Scan for the cell matching the given text and deliver its (X, Y) coordinate at center. 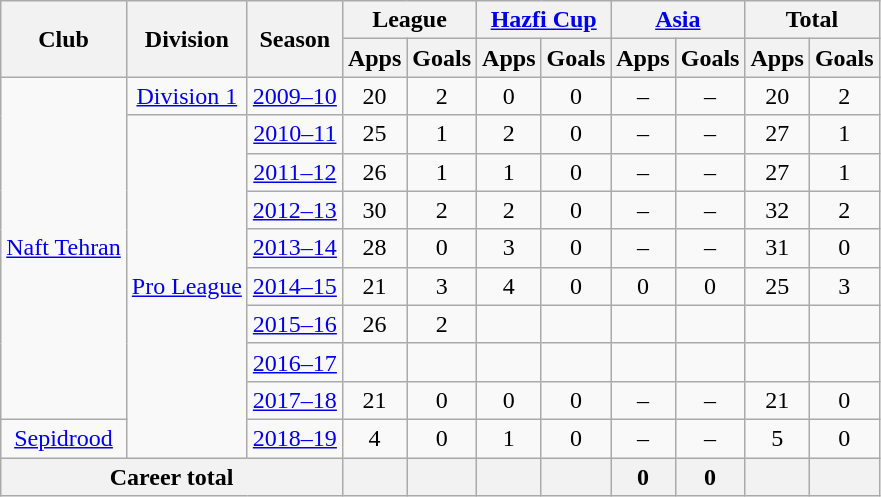
2014–15 (294, 286)
28 (374, 248)
Career total (172, 477)
League (409, 20)
Division (186, 39)
2011–12 (294, 172)
31 (777, 248)
32 (777, 210)
2009–10 (294, 96)
2015–16 (294, 324)
2018–19 (294, 438)
Pro League (186, 286)
Season (294, 39)
2016–17 (294, 362)
30 (374, 210)
Total (812, 20)
2017–18 (294, 400)
2013–14 (294, 248)
Sepidrood (64, 438)
Division 1 (186, 96)
2010–11 (294, 134)
Club (64, 39)
Naft Tehran (64, 248)
2012–13 (294, 210)
Hazfi Cup (544, 20)
Asia (678, 20)
5 (777, 438)
